Detect which cell encompasses the target text, then output its [X, Y] center coordinate. 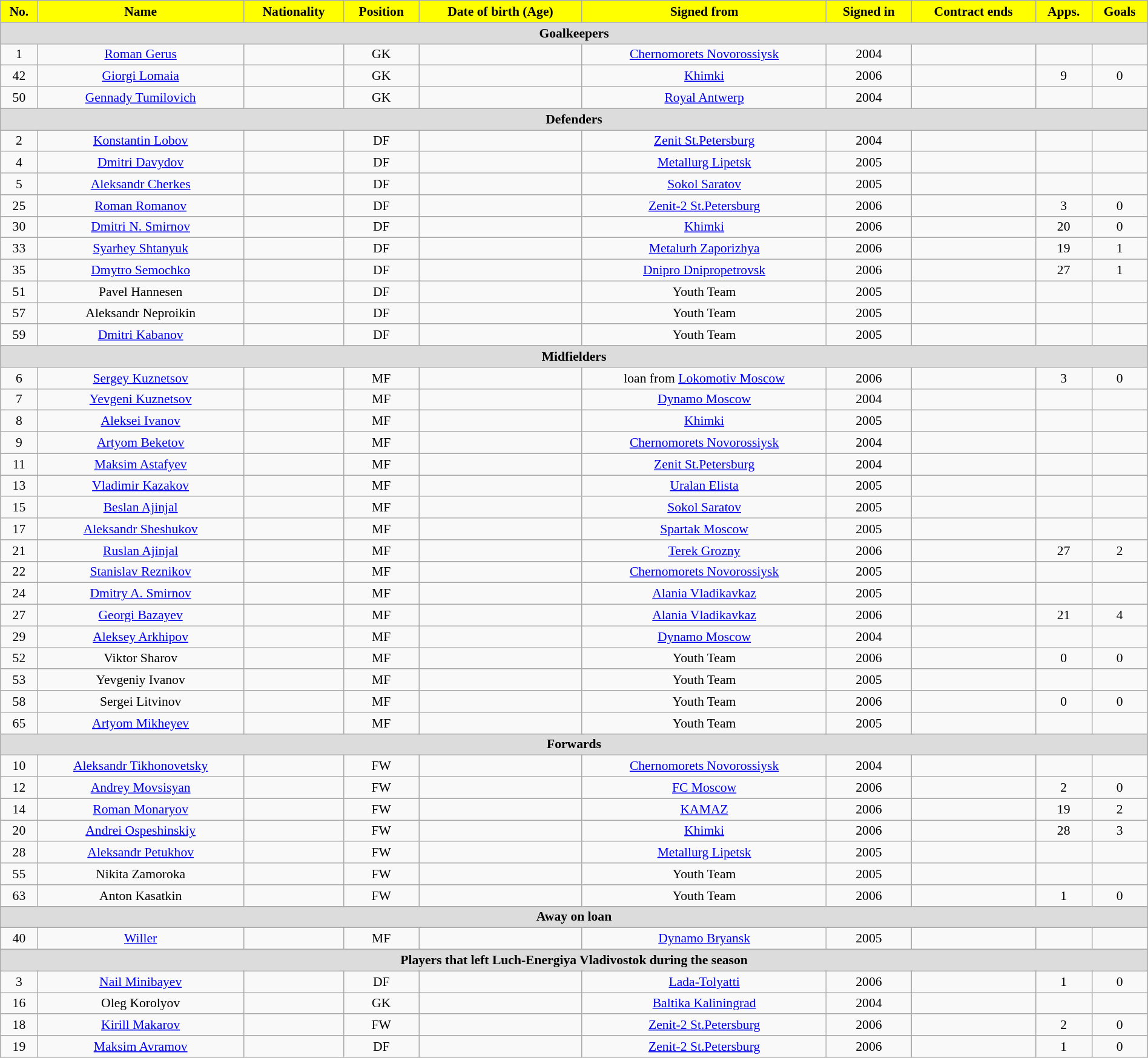
Ruslan Ajinjal [140, 551]
11 [19, 464]
Goals [1120, 11]
24 [19, 594]
Uralan Elista [704, 486]
Andrey Movsisyan [140, 788]
Midfielders [574, 356]
Roman Gerus [140, 54]
33 [19, 249]
Gennady Tumilovich [140, 98]
Date of birth (Age) [501, 11]
15 [19, 508]
Beslan Ajinjal [140, 508]
Artyom Beketov [140, 443]
Georgi Bazayev [140, 616]
Stanislav Reznikov [140, 572]
50 [19, 98]
Signed in [869, 11]
Yevgeni Kuznetsov [140, 399]
Artyom Mikheyev [140, 723]
Dmitri Kabanov [140, 335]
Baltika Kaliningrad [704, 1004]
Konstantin Lobov [140, 141]
Aleksei Ivanov [140, 421]
57 [19, 314]
18 [19, 1025]
7 [19, 399]
Vladimir Kazakov [140, 486]
35 [19, 271]
Dmytro Semochko [140, 271]
40 [19, 939]
53 [19, 680]
Sergei Litvinov [140, 701]
Metalurh Zaporizhya [704, 249]
Aleksandr Cherkes [140, 184]
Contract ends [974, 11]
58 [19, 701]
16 [19, 1004]
30 [19, 227]
Yevgeniy Ivanov [140, 680]
FC Moscow [704, 788]
Players that left Luch-Energiya Vladivostok during the season [574, 961]
Dmitri Davydov [140, 163]
Nikita Zamoroka [140, 874]
Terek Grozny [704, 551]
Away on loan [574, 917]
Dynamo Bryansk [704, 939]
Name [140, 11]
Roman Romanov [140, 206]
29 [19, 637]
Pavel Hannesen [140, 292]
12 [19, 788]
Goalkeepers [574, 33]
6 [19, 378]
Sergey Kuznetsov [140, 378]
Oleg Korolyov [140, 1004]
loan from Lokomotiv Moscow [704, 378]
Nail Minibayev [140, 982]
59 [19, 335]
14 [19, 809]
Royal Antwerp [704, 98]
42 [19, 76]
13 [19, 486]
17 [19, 529]
Dmitry A. Smirnov [140, 594]
Viktor Sharov [140, 659]
Syarhey Shtanyuk [140, 249]
8 [19, 421]
5 [19, 184]
52 [19, 659]
Spartak Moscow [704, 529]
55 [19, 874]
Aleksey Arkhipov [140, 637]
65 [19, 723]
Aleksandr Tikhonovetsky [140, 766]
Maksim Avramov [140, 1046]
Lada-Tolyatti [704, 982]
Apps. [1063, 11]
KAMAZ [704, 809]
Signed from [704, 11]
Position [381, 11]
Aleksandr Neproikin [140, 314]
Kirill Makarov [140, 1025]
25 [19, 206]
Maksim Astafyev [140, 464]
Defenders [574, 119]
Anton Kasatkin [140, 896]
Willer [140, 939]
Nationality [294, 11]
Roman Monaryov [140, 809]
Dnipro Dnipropetrovsk [704, 271]
Dmitri N. Smirnov [140, 227]
10 [19, 766]
Aleksandr Petukhov [140, 853]
Giorgi Lomaia [140, 76]
Forwards [574, 744]
51 [19, 292]
22 [19, 572]
Andrei Ospeshinskiy [140, 831]
No. [19, 11]
63 [19, 896]
Aleksandr Sheshukov [140, 529]
